Locate the cell with the specified text and output its (x, y) center coordinate. 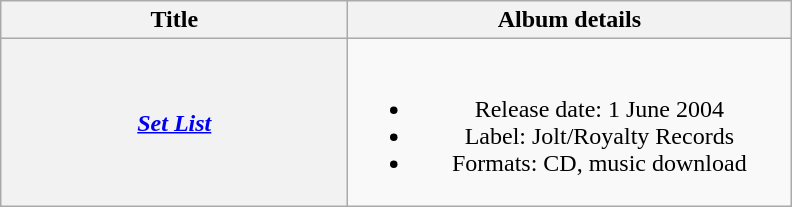
Set List (174, 122)
Album details (570, 20)
Title (174, 20)
Release date: 1 June 2004Label: Jolt/Royalty RecordsFormats: CD, music download (570, 122)
